Output the [x, y] coordinate of the center of the cell containing the given text.  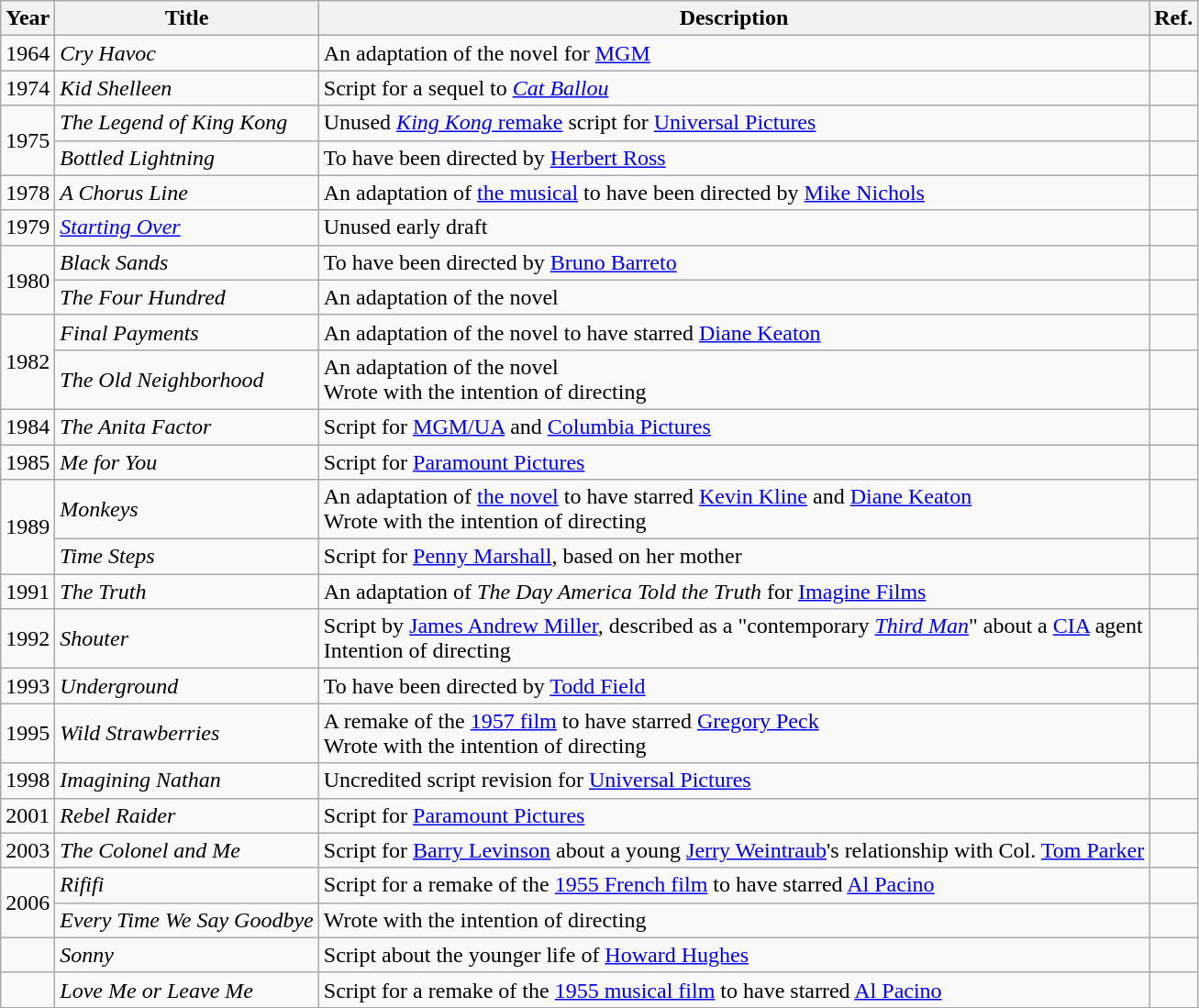
The Truth [187, 592]
1978 [28, 193]
1989 [28, 526]
The Legend of King Kong [187, 123]
Monkeys [187, 510]
To have been directed by Todd Field [734, 686]
Black Sands [187, 262]
The Old Neighborhood [187, 380]
Uncredited script revision for Universal Pictures [734, 781]
1998 [28, 781]
1995 [28, 734]
Script about the younger life of Howard Hughes [734, 955]
Cry Havoc [187, 53]
1964 [28, 53]
1975 [28, 140]
1993 [28, 686]
Script for Barry Levinson about a young Jerry Weintraub's relationship with Col. Tom Parker [734, 850]
Every Time We Say Goodbye [187, 920]
Rebel Raider [187, 815]
1974 [28, 88]
Bottled Lightning [187, 158]
1985 [28, 461]
An adaptation of the novelWrote with the intention of directing [734, 380]
An adaptation of The Day America Told the Truth for Imagine Films [734, 592]
Final Payments [187, 332]
Script for a sequel to Cat Ballou [734, 88]
1991 [28, 592]
Shouter [187, 638]
Imagining Nathan [187, 781]
The Four Hundred [187, 297]
An adaptation of the novel [734, 297]
Wrote with the intention of directing [734, 920]
1980 [28, 280]
To have been directed by Herbert Ross [734, 158]
Kid Shelleen [187, 88]
Starting Over [187, 227]
Sonny [187, 955]
The Anita Factor [187, 426]
Rififi [187, 885]
The Colonel and Me [187, 850]
Unused early draft [734, 227]
An adaptation of the musical to have been directed by Mike Nichols [734, 193]
1982 [28, 361]
Ref. [1174, 18]
2003 [28, 850]
Script by James Andrew Miller, described as a "contemporary Third Man" about a CIA agentIntention of directing [734, 638]
Title [187, 18]
Script for a remake of the 1955 French film to have starred Al Pacino [734, 885]
An adaptation of the novel to have starred Kevin Kline and Diane KeatonWrote with the intention of directing [734, 510]
Unused King Kong remake script for Universal Pictures [734, 123]
An adaptation of the novel to have starred Diane Keaton [734, 332]
Year [28, 18]
Description [734, 18]
1984 [28, 426]
Love Me or Leave Me [187, 990]
An adaptation of the novel for MGM [734, 53]
Underground [187, 686]
1979 [28, 227]
Script for Penny Marshall, based on her mother [734, 557]
To have been directed by Bruno Barreto [734, 262]
Script for MGM/UA and Columbia Pictures [734, 426]
A Chorus Line [187, 193]
2006 [28, 903]
Script for a remake of the 1955 musical film to have starred Al Pacino [734, 990]
A remake of the 1957 film to have starred Gregory PeckWrote with the intention of directing [734, 734]
2001 [28, 815]
1992 [28, 638]
Wild Strawberries [187, 734]
Me for You [187, 461]
Time Steps [187, 557]
